Return [x, y] of the center of cell containing provided text 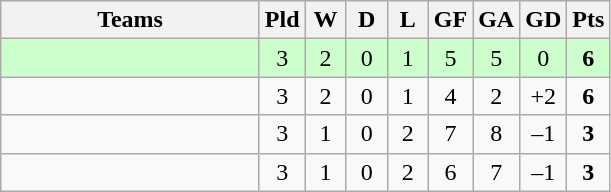
GF [450, 20]
GA [496, 20]
4 [450, 96]
GD [544, 20]
+2 [544, 96]
8 [496, 134]
Teams [130, 20]
L [408, 20]
Pts [588, 20]
Pld [282, 20]
W [326, 20]
D [366, 20]
